For the text-containing cell, return its midpoint in (X, Y) coordinate format. 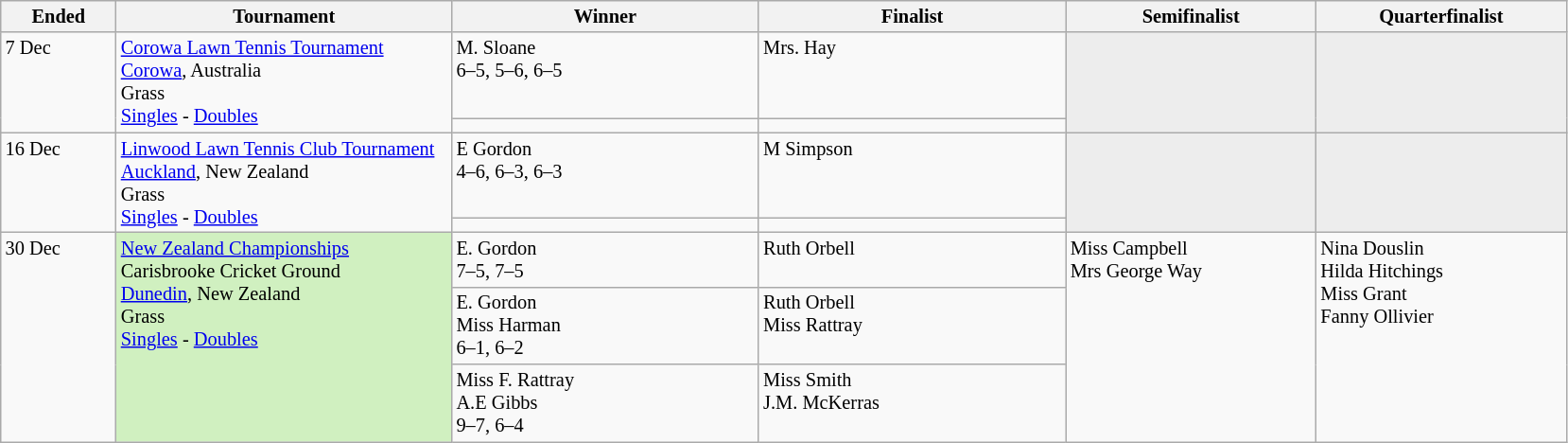
7 Dec (59, 82)
M. Sloane6–5, 5–6, 6–5 (605, 75)
Linwood Lawn Tennis Club TournamentAuckland, New ZealandGrassSingles - Doubles (284, 183)
Miss Smith J.M. McKerras (912, 403)
E. Gordon7–5, 7–5 (605, 259)
Winner (605, 16)
Nina Douslin Hilda Hitchings Miss Grant Fanny Ollivier (1441, 337)
New Zealand ChampionshipsCarisbrooke Cricket GroundDunedin, New ZealandGrassSingles - Doubles (284, 337)
Ruth Orbell Miss Rattray (912, 326)
Ended (59, 16)
Quarterfinalist (1441, 16)
Tournament (284, 16)
16 Dec (59, 183)
M Simpson (912, 175)
Semifinalist (1192, 16)
E. Gordon Miss Harman6–1, 6–2 (605, 326)
Miss Campbell Mrs George Way (1192, 337)
Ruth Orbell (912, 259)
30 Dec (59, 337)
E Gordon4–6, 6–3, 6–3 (605, 175)
Corowa Lawn Tennis TournamentCorowa, AustraliaGrassSingles - Doubles (284, 82)
Mrs. Hay (912, 75)
Miss F. Rattray A.E Gibbs9–7, 6–4 (605, 403)
Finalist (912, 16)
